Search for the cell housing the specified text and yield its (x, y) center coordinate. 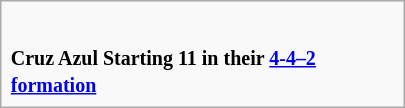
Cruz Azul Starting 11 in their 4-4–2 formation (202, 70)
